Determine the [x, y] coordinate at the center of the cell enclosing the given text.  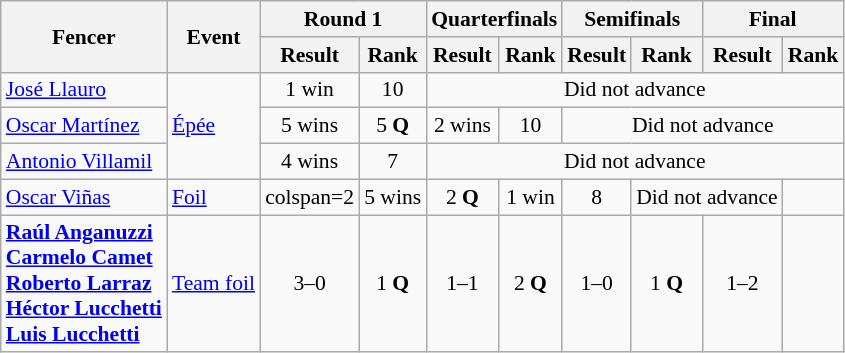
Final [772, 19]
1–0 [596, 284]
Team foil [214, 284]
1–2 [742, 284]
colspan=2 [310, 197]
Oscar Martínez [84, 126]
Raúl Anganuzzi Carmelo Camet Roberto Larraz Héctor Lucchetti Luis Lucchetti [84, 284]
8 [596, 197]
José Llauro [84, 90]
Épée [214, 126]
7 [392, 162]
1–1 [462, 284]
Semifinals [632, 19]
2 wins [462, 126]
Antonio Villamil [84, 162]
Quarterfinals [494, 19]
5 Q [392, 126]
Foil [214, 197]
3–0 [310, 284]
Oscar Viñas [84, 197]
Round 1 [343, 19]
Fencer [84, 36]
Event [214, 36]
4 wins [310, 162]
